Provide the [x, y] coordinate of the cell's center where the given text is located.  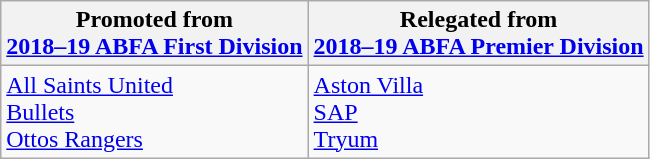
Aston VillaSAPTryum [478, 112]
Promoted from2018–19 ABFA First Division [154, 34]
Relegated from2018–19 ABFA Premier Division [478, 34]
All Saints UnitedBulletsOttos Rangers [154, 112]
